Find where the given text appears and provide that cell's center as (x, y) coordinate. 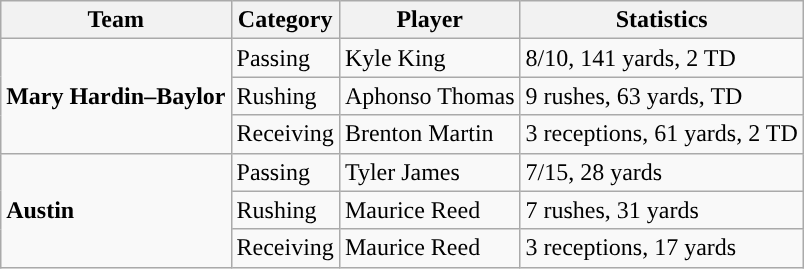
8/10, 141 yards, 2 TD (662, 58)
Austin (116, 210)
9 rushes, 63 yards, TD (662, 96)
3 receptions, 61 yards, 2 TD (662, 134)
7 rushes, 31 yards (662, 210)
Brenton Martin (430, 134)
Aphonso Thomas (430, 96)
Player (430, 20)
Mary Hardin–Baylor (116, 96)
Kyle King (430, 58)
3 receptions, 17 yards (662, 248)
Tyler James (430, 172)
7/15, 28 yards (662, 172)
Category (285, 20)
Team (116, 20)
Statistics (662, 20)
